Detect which cell encompasses the target text, then output its (x, y) center coordinate. 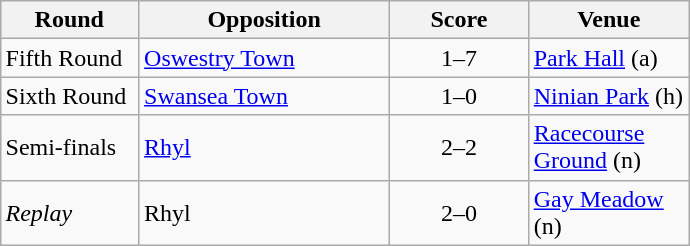
Ninian Park (h) (608, 96)
Gay Meadow (n) (608, 212)
Venue (608, 20)
Semi-finals (70, 148)
Park Hall (a) (608, 58)
1–7 (460, 58)
Oswestry Town (264, 58)
2–0 (460, 212)
Sixth Round (70, 96)
Score (460, 20)
2–2 (460, 148)
Fifth Round (70, 58)
Replay (70, 212)
1–0 (460, 96)
Round (70, 20)
Racecourse Ground (n) (608, 148)
Swansea Town (264, 96)
Opposition (264, 20)
